Determine the (X, Y) coordinate at the center of the cell enclosing the given text.  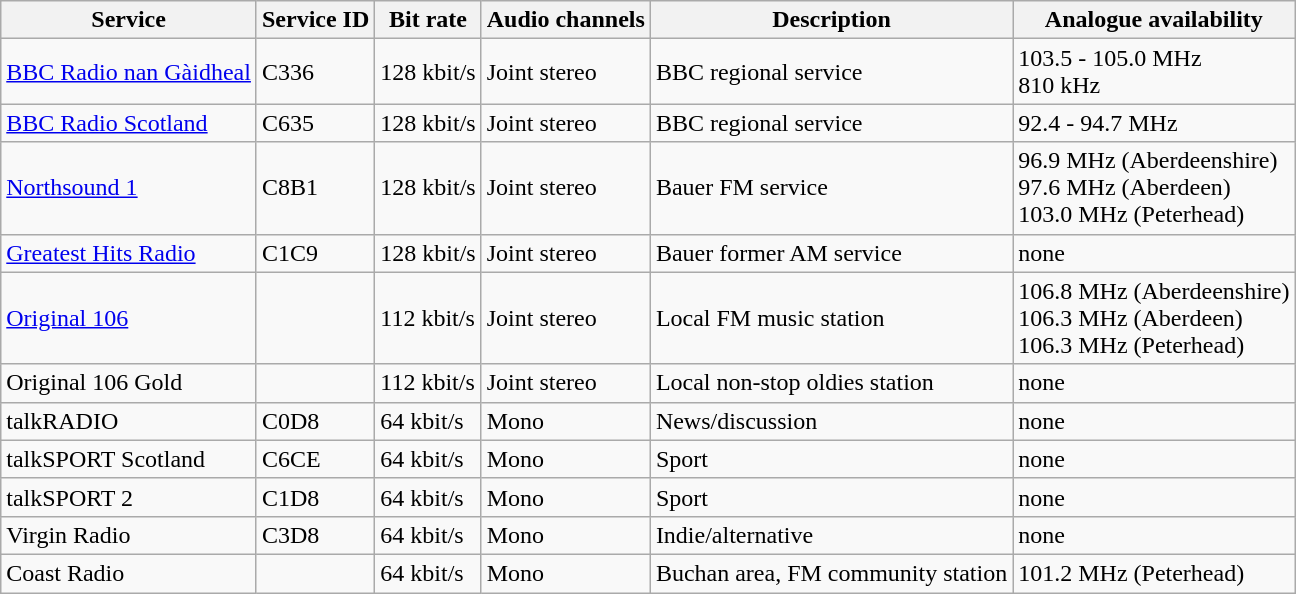
Greatest Hits Radio (129, 253)
Audio channels (566, 20)
C3D8 (315, 535)
talkSPORT 2 (129, 497)
Bit rate (428, 20)
BBC Radio nan Gàidheal (129, 72)
Coast Radio (129, 573)
96.9 MHz (Aberdeenshire)97.6 MHz (Aberdeen)103.0 MHz (Peterhead) (1154, 188)
Buchan area, FM community station (831, 573)
C8B1 (315, 188)
Virgin Radio (129, 535)
C0D8 (315, 421)
Local non-stop oldies station (831, 383)
talkSPORT Scotland (129, 459)
talkRADIO (129, 421)
C1D8 (315, 497)
Indie/alternative (831, 535)
Analogue availability (1154, 20)
Service ID (315, 20)
BBC Radio Scotland (129, 123)
Description (831, 20)
Service (129, 20)
Bauer FM service (831, 188)
Original 106 (129, 318)
Northsound 1 (129, 188)
106.8 MHz (Aberdeenshire)106.3 MHz (Aberdeen)106.3 MHz (Peterhead) (1154, 318)
C336 (315, 72)
C635 (315, 123)
101.2 MHz (Peterhead) (1154, 573)
103.5 - 105.0 MHz810 kHz (1154, 72)
C6CE (315, 459)
News/discussion (831, 421)
Local FM music station (831, 318)
Original 106 Gold (129, 383)
C1C9 (315, 253)
92.4 - 94.7 MHz (1154, 123)
Bauer former AM service (831, 253)
